Capture the cell that displays the provided text and extract its (x, y) central coordinate. 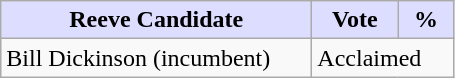
Bill Dickinson (incumbent) (156, 58)
Vote (355, 20)
Reeve Candidate (156, 20)
% (426, 20)
Acclaimed (383, 58)
